Locate the cell with the specified text and output its [x, y] center coordinate. 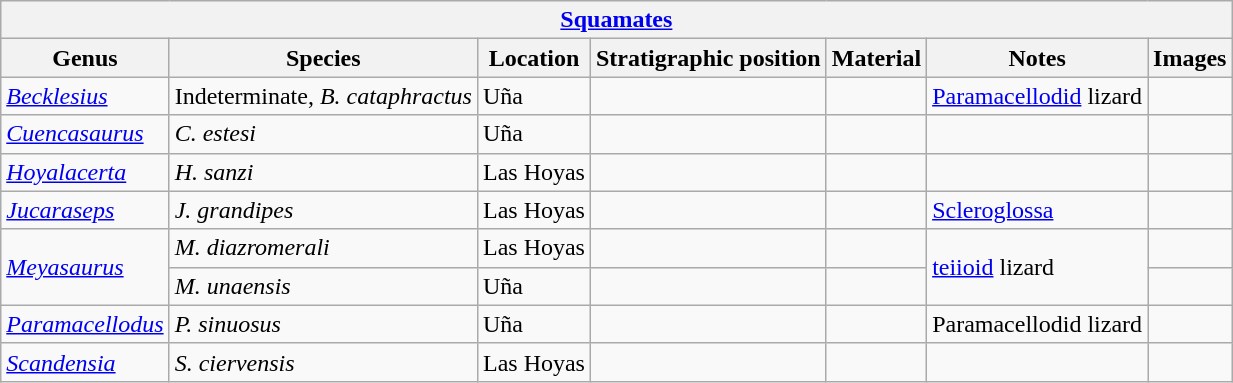
Paramacellodus [85, 324]
teiioid lizard [1038, 267]
Scandensia [85, 362]
Cuencasaurus [85, 134]
Material [876, 58]
Genus [85, 58]
Notes [1038, 58]
Images [1190, 58]
Location [534, 58]
Squamates [616, 20]
M. diazromerali [323, 248]
Becklesius [85, 96]
Indeterminate, B. cataphractus [323, 96]
Scleroglossa [1038, 210]
J. grandipes [323, 210]
P. sinuosus [323, 324]
C. estesi [323, 134]
Jucaraseps [85, 210]
Meyasaurus [85, 267]
Species [323, 58]
M. unaensis [323, 286]
S. ciervensis [323, 362]
H. sanzi [323, 172]
Stratigraphic position [708, 58]
Hoyalacerta [85, 172]
